Capture the cell that displays the provided text and extract its (x, y) central coordinate. 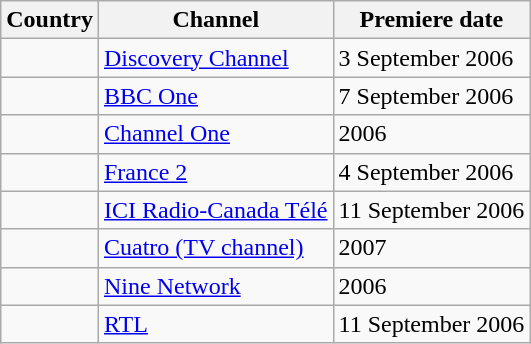
Cuatro (TV channel) (216, 248)
7 September 2006 (432, 96)
Nine Network (216, 286)
Country (50, 20)
4 September 2006 (432, 172)
BBC One (216, 96)
Premiere date (432, 20)
France 2 (216, 172)
RTL (216, 324)
Channel One (216, 134)
Channel (216, 20)
ICI Radio-Canada Télé (216, 210)
Discovery Channel (216, 58)
2007 (432, 248)
3 September 2006 (432, 58)
